Return the [X, Y] coordinate for the center point of the cell that contains the specified text.  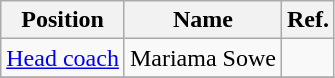
Head coach [63, 58]
Mariama Sowe [202, 58]
Name [202, 20]
Ref. [308, 20]
Position [63, 20]
